Capture the cell that displays the provided text and extract its [X, Y] central coordinate. 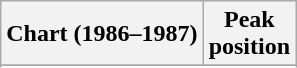
Chart (1986–1987) [102, 34]
Peakposition [249, 34]
